Detect which cell encompasses the target text, then output its [X, Y] center coordinate. 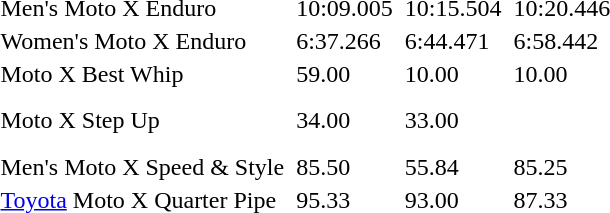
6:44.471 [453, 41]
59.00 [345, 74]
34.00 [345, 120]
33.00 [453, 120]
55.84 [453, 167]
10.00 [453, 74]
6:37.266 [345, 41]
85.50 [345, 167]
